Identify which cell holds the provided text, then report its [x, y] central coordinate. 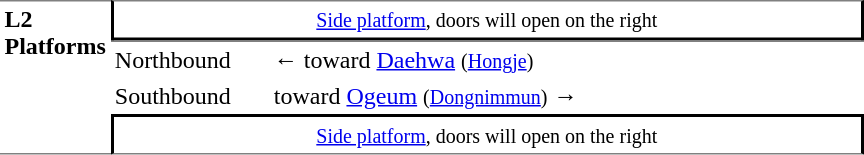
L2Platforms [55, 77]
← toward Daehwa (Hongje) [566, 59]
Southbound [190, 96]
Northbound [190, 59]
toward Ogeum (Dongnimmun) → [566, 96]
